Provide the [x, y] coordinate of the cell's center where the given text is located.  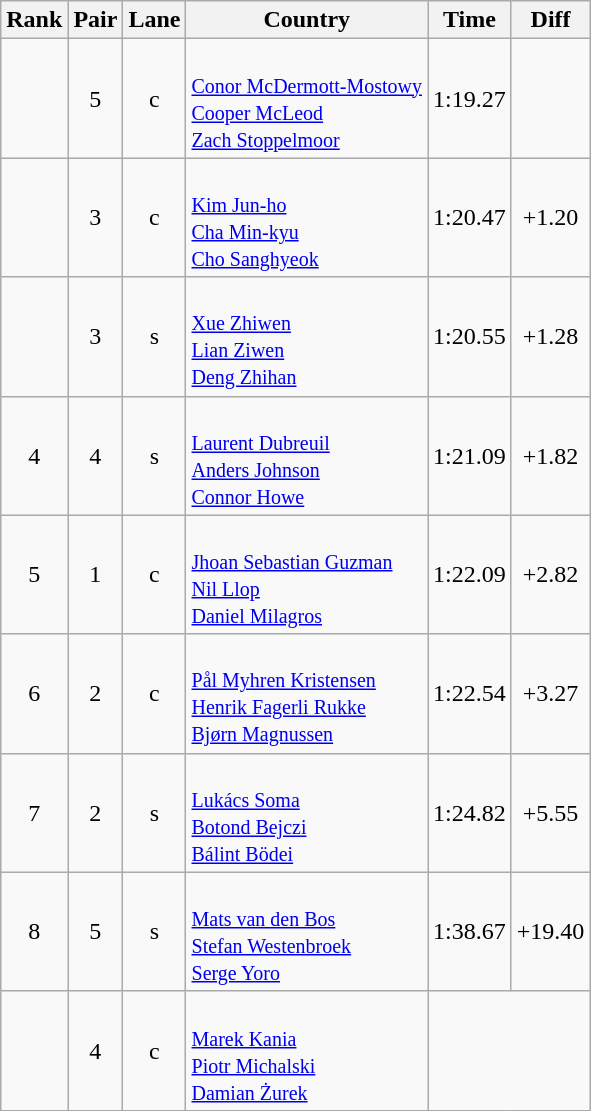
6 [34, 694]
1:19.27 [470, 98]
Pair [96, 20]
+1.28 [550, 336]
Diff [550, 20]
8 [34, 932]
Xue ZhiwenLian ZiwenDeng Zhihan [307, 336]
1:22.09 [470, 574]
+1.82 [550, 456]
Pål Myhren KristensenHenrik Fagerli RukkeBjørn Magnussen [307, 694]
Mats van den BosStefan WestenbroekSerge Yoro [307, 932]
1 [96, 574]
+5.55 [550, 812]
1:24.82 [470, 812]
1:20.47 [470, 218]
+2.82 [550, 574]
Lukács SomaBotond BejcziBálint Bödei [307, 812]
Lane [154, 20]
+1.20 [550, 218]
+19.40 [550, 932]
1:21.09 [470, 456]
+3.27 [550, 694]
1:20.55 [470, 336]
Country [307, 20]
1:38.67 [470, 932]
Marek KaniaPiotr MichalskiDamian Żurek [307, 1050]
Laurent DubreuilAnders JohnsonConnor Howe [307, 456]
1:22.54 [470, 694]
Conor McDermott-MostowyCooper McLeodZach Stoppelmoor [307, 98]
Jhoan Sebastian GuzmanNil LlopDaniel Milagros [307, 574]
Rank [34, 20]
7 [34, 812]
Kim Jun-hoCha Min-kyuCho Sanghyeok [307, 218]
Time [470, 20]
